Search for the cell housing the specified text and yield its [X, Y] center coordinate. 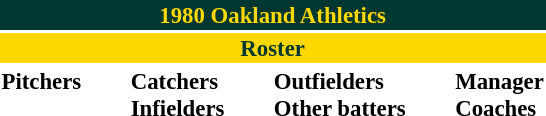
1980 Oakland Athletics [272, 15]
Roster [272, 48]
